Search for the cell housing the specified text and yield its [x, y] center coordinate. 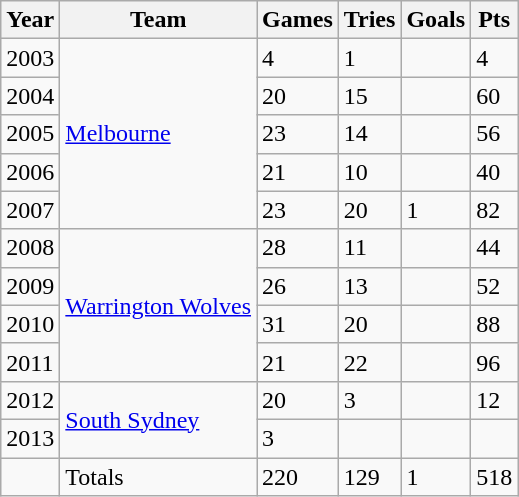
518 [494, 477]
26 [298, 286]
Warrington Wolves [158, 305]
14 [370, 134]
13 [370, 286]
52 [494, 286]
56 [494, 134]
Totals [158, 477]
2007 [30, 210]
220 [298, 477]
44 [494, 248]
South Sydney [158, 419]
2003 [30, 58]
22 [370, 362]
2008 [30, 248]
129 [370, 477]
Goals [436, 20]
40 [494, 172]
10 [370, 172]
2013 [30, 438]
60 [494, 96]
2012 [30, 400]
11 [370, 248]
2011 [30, 362]
Year [30, 20]
Team [158, 20]
2005 [30, 134]
82 [494, 210]
Melbourne [158, 134]
2006 [30, 172]
2010 [30, 324]
12 [494, 400]
2009 [30, 286]
28 [298, 248]
Tries [370, 20]
Games [298, 20]
88 [494, 324]
2004 [30, 96]
96 [494, 362]
15 [370, 96]
Pts [494, 20]
31 [298, 324]
